Return the [x, y] coordinate for the center point of the cell that contains the specified text.  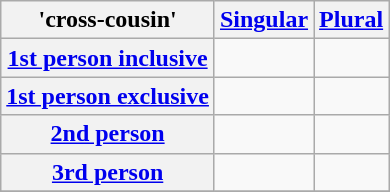
1st person inclusive [108, 58]
Singular [264, 20]
1st person exclusive [108, 96]
3rd person [108, 172]
2nd person [108, 134]
'cross-cousin' [108, 20]
Plural [352, 20]
